Find where the given text appears and provide that cell's center as (X, Y) coordinate. 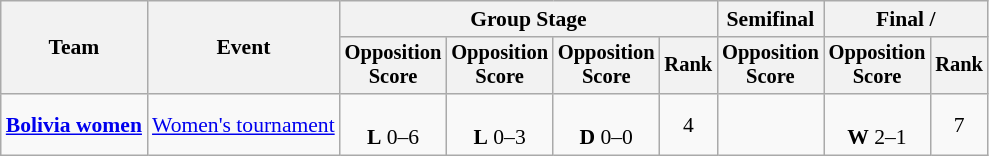
Final / (906, 19)
Group Stage (528, 19)
4 (689, 124)
7 (959, 124)
Event (244, 48)
Semifinal (770, 19)
Bolivia women (74, 124)
D 0–0 (606, 124)
Team (74, 48)
W 2–1 (878, 124)
L 0–3 (500, 124)
Women's tournament (244, 124)
L 0–6 (394, 124)
